For the text-containing cell, return its midpoint in [x, y] coordinate format. 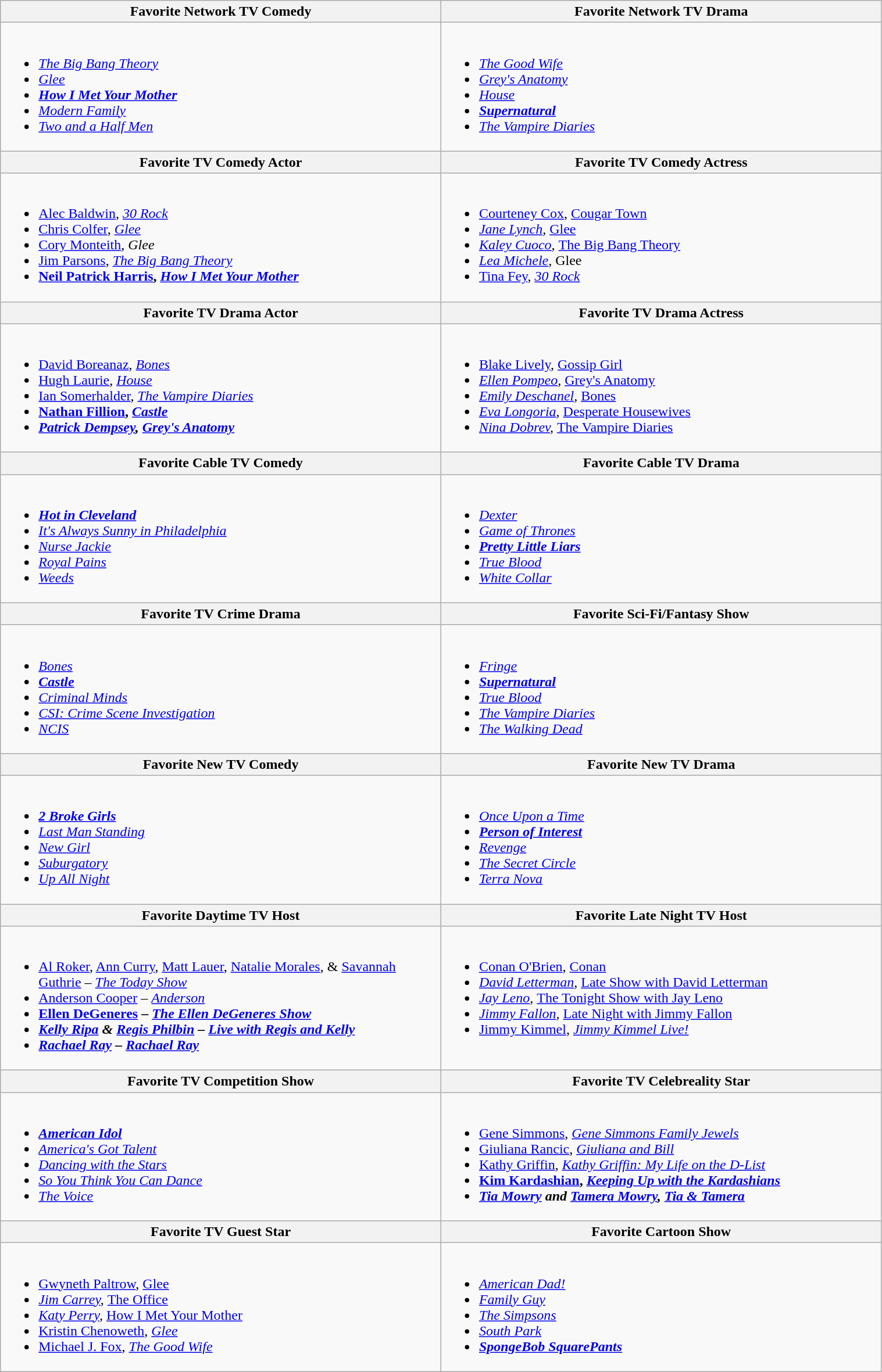
Favorite TV Drama Actress [661, 313]
DexterGame of ThronesPretty Little LiarsTrue BloodWhite Collar [661, 538]
Alec Baldwin, 30 RockChris Colfer, GleeCory Monteith, GleeJim Parsons, The Big Bang TheoryNeil Patrick Harris, How I Met Your Mother [221, 237]
The Good WifeGrey's AnatomyHouseSupernaturalThe Vampire Diaries [661, 87]
Favorite Late Night TV Host [661, 915]
Favorite Network TV Drama [661, 12]
BonesCastleCriminal MindsCSI: Crime Scene InvestigationNCIS [221, 689]
Courteney Cox, Cougar TownJane Lynch, GleeKaley Cuoco, The Big Bang TheoryLea Michele, GleeTina Fey, 30 Rock [661, 237]
Favorite TV Comedy Actor [221, 162]
David Boreanaz, BonesHugh Laurie, HouseIan Somerhalder, The Vampire DiariesNathan Fillion, CastlePatrick Dempsey, Grey's Anatomy [221, 388]
Favorite TV Celebreality Star [661, 1081]
Favorite TV Drama Actor [221, 313]
Blake Lively, Gossip GirlEllen Pompeo, Grey's AnatomyEmily Deschanel, BonesEva Longoria, Desperate HousewivesNina Dobrev, The Vampire Diaries [661, 388]
Favorite New TV Drama [661, 764]
American IdolAmerica's Got TalentDancing with the StarsSo You Think You Can DanceThe Voice [221, 1156]
FringeSupernaturalTrue BloodThe Vampire DiariesThe Walking Dead [661, 689]
American Dad!Family GuyThe SimpsonsSouth ParkSpongeBob SquarePants [661, 1307]
Once Upon a TimePerson of InterestRevengeThe Secret CircleTerra Nova [661, 839]
The Big Bang TheoryGleeHow I Met Your MotherModern FamilyTwo and a Half Men [221, 87]
Favorite TV Competition Show [221, 1081]
Favorite Cable TV Drama [661, 463]
Gwyneth Paltrow, GleeJim Carrey, The OfficeKaty Perry, How I Met Your MotherKristin Chenoweth, GleeMichael J. Fox, The Good Wife [221, 1307]
Favorite New TV Comedy [221, 764]
Favorite TV Comedy Actress [661, 162]
Favorite Cartoon Show [661, 1232]
Favorite Daytime TV Host [221, 915]
Favorite Sci-Fi/Fantasy Show [661, 614]
Favorite Cable TV Comedy [221, 463]
2 Broke GirlsLast Man StandingNew GirlSuburgatoryUp All Night [221, 839]
Favorite Network TV Comedy [221, 12]
Hot in ClevelandIt's Always Sunny in PhiladelphiaNurse JackieRoyal PainsWeeds [221, 538]
Favorite TV Crime Drama [221, 614]
Favorite TV Guest Star [221, 1232]
